Find where the given text appears and provide that cell's center as [X, Y] coordinate. 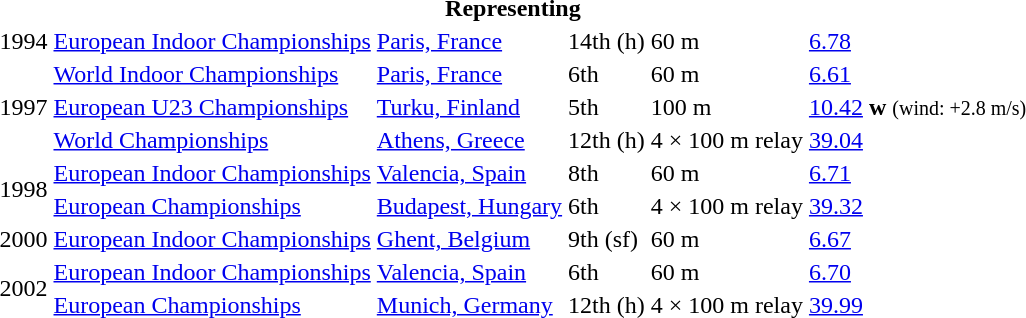
Turku, Finland [469, 107]
Budapest, Hungary [469, 206]
Ghent, Belgium [469, 239]
European U23 Championships [212, 107]
100 m [726, 107]
European Championships [212, 206]
Athens, Greece [469, 140]
8th [607, 173]
14th (h) [607, 41]
9th (sf) [607, 239]
World Indoor Championships [212, 74]
5th [607, 107]
12th (h) [607, 140]
World Championships [212, 140]
